For the text-containing cell, return its midpoint in (x, y) coordinate format. 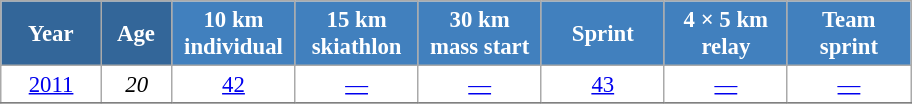
Year (52, 34)
15 km skiathlon (356, 34)
Sprint (602, 34)
Team sprint (848, 34)
2011 (52, 85)
4 × 5 km relay (726, 34)
42 (234, 85)
Age (136, 34)
10 km individual (234, 34)
20 (136, 85)
30 km mass start (480, 34)
43 (602, 85)
